Return (x, y) of the center of cell containing provided text 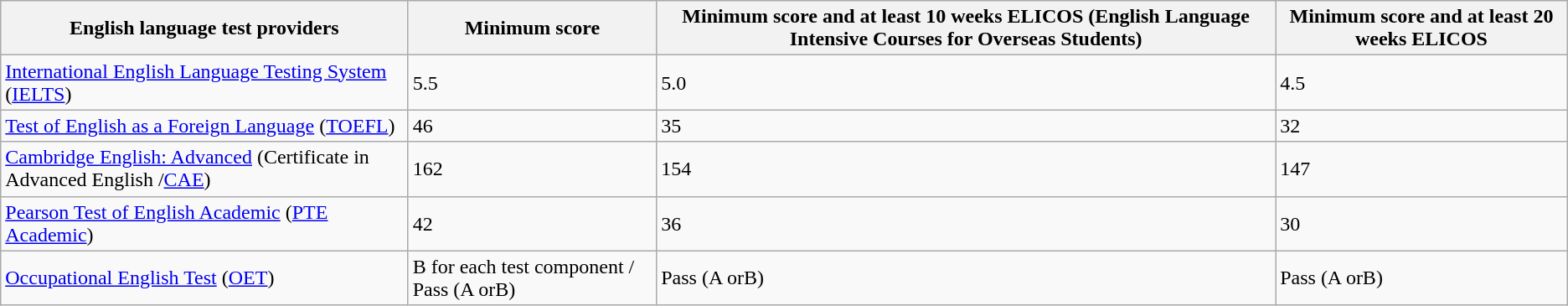
36 (967, 223)
30 (1422, 223)
Minimum score and at least 20 weeks ELICOS (1422, 29)
42 (533, 223)
147 (1422, 169)
46 (533, 126)
5.5 (533, 82)
32 (1422, 126)
Pearson Test of English Academic (PTE Academic) (204, 223)
5.0 (967, 82)
35 (967, 126)
English language test providers (204, 29)
Occupational English Test (OET) (204, 278)
International English Language Testing System (IELTS) (204, 82)
162 (533, 169)
Cambridge English: Advanced (Certificate in Advanced English /CAE) (204, 169)
B for each test component / Pass (A orB) (533, 278)
154 (967, 169)
Minimum score and at least 10 weeks ELICOS (English Language Intensive Courses for Overseas Students) (967, 29)
Test of English as a Foreign Language (TOEFL) (204, 126)
Minimum score (533, 29)
4.5 (1422, 82)
